Determine the (x, y) coordinate at the center of the cell enclosing the given text.  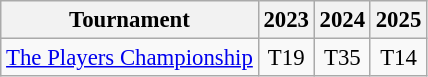
2023 (286, 20)
T35 (342, 58)
2024 (342, 20)
T14 (398, 58)
2025 (398, 20)
T19 (286, 58)
Tournament (130, 20)
The Players Championship (130, 58)
